Output the (x, y) coordinate of the center of the cell containing the given text.  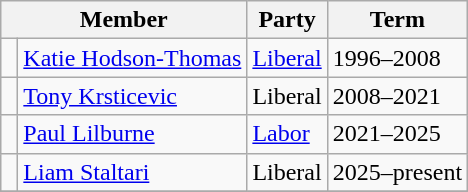
Liam Staltari (132, 172)
1996–2008 (397, 58)
2025–present (397, 172)
2021–2025 (397, 134)
2008–2021 (397, 96)
Katie Hodson-Thomas (132, 58)
Party (287, 20)
Labor (287, 134)
Paul Lilburne (132, 134)
Member (124, 20)
Term (397, 20)
Tony Krsticevic (132, 96)
